From the cell containing the given text, extract its center point as [x, y] coordinate. 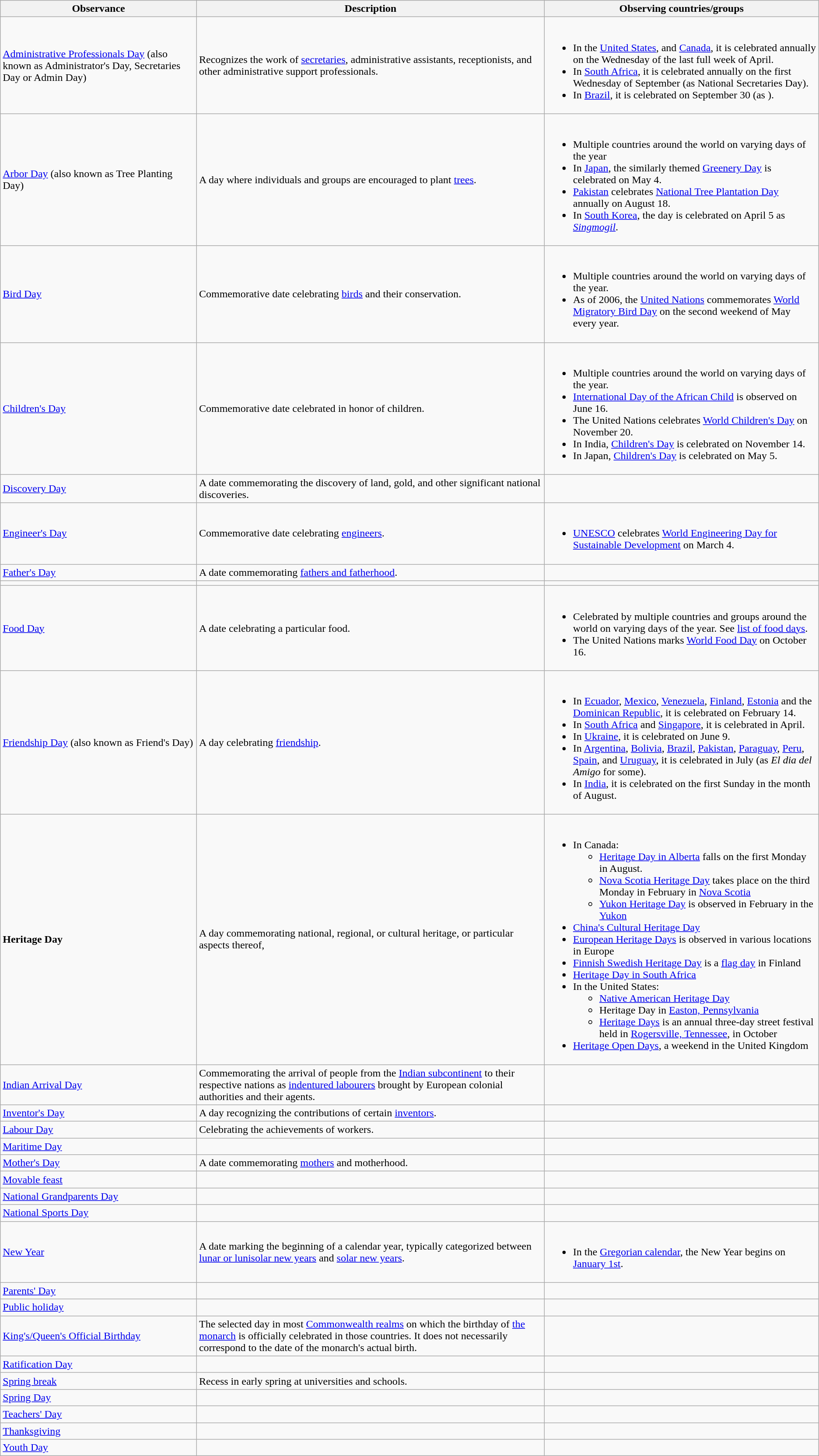
Commemorative date celebrating engineers. [370, 533]
UNESCO celebrates World Engineering Day for Sustainable Development on March 4. [682, 533]
Discovery Day [99, 489]
National Grandparents Day [99, 1196]
Movable feast [99, 1180]
Description [370, 9]
King's/Queen's Official Birthday [99, 1336]
Food Day [99, 628]
Mother's Day [99, 1163]
Indian Arrival Day [99, 1084]
Recognizes the work of secretaries, administrative assistants, receptionists, and other administrative support professionals. [370, 66]
Father's Day [99, 572]
Thanksgiving [99, 1431]
Labour Day [99, 1130]
A day where individuals and groups are encouraged to plant trees. [370, 180]
A day commemorating national, regional, or cultural heritage, or particular aspects thereof, [370, 939]
Arbor Day (also known as Tree Planting Day) [99, 180]
New Year [99, 1252]
Spring break [99, 1381]
Observance [99, 9]
National Sports Day [99, 1213]
Engineer's Day [99, 533]
A date marking the beginning of a calendar year, typically categorized between lunar or lunisolar new years and solar new years. [370, 1252]
Commemorative date celebrating birds and their conservation. [370, 294]
Youth Day [99, 1448]
A date commemorating mothers and motherhood. [370, 1163]
Inventor's Day [99, 1113]
Ratification Day [99, 1364]
Observing countries/groups [682, 9]
Recess in early spring at universities and schools. [370, 1381]
Parents' Day [99, 1291]
Public holiday [99, 1307]
A date celebrating a particular food. [370, 628]
Administrative Professionals Day (also known as Administrator's Day, Secretaries Day or Admin Day) [99, 66]
A day recognizing the contributions of certain inventors. [370, 1113]
Commemorative date celebrated in honor of children. [370, 408]
A date commemorating fathers and fatherhood. [370, 572]
Maritime Day [99, 1146]
Bird Day [99, 294]
Children's Day [99, 408]
A date commemorating the discovery of land, gold, and other significant national discoveries. [370, 489]
Friendship Day (also known as Friend's Day) [99, 742]
A day celebrating friendship. [370, 742]
Heritage Day [99, 939]
Spring Day [99, 1397]
In the Gregorian calendar, the New Year begins on January 1st. [682, 1252]
Teachers' Day [99, 1414]
Celebrating the achievements of workers. [370, 1130]
